Find where the given text appears and provide that cell's center as [x, y] coordinate. 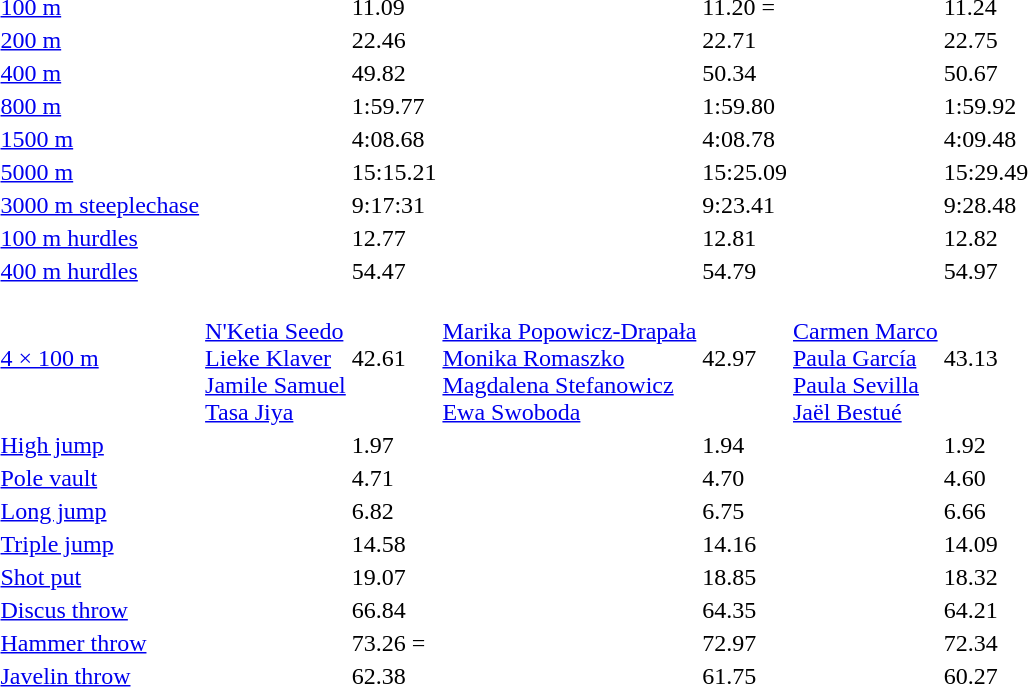
72.97 [745, 643]
1.97 [394, 445]
19.07 [394, 577]
64.35 [745, 610]
49.82 [394, 73]
1.94 [745, 445]
4.70 [745, 478]
N'Ketia SeedoLieke KlaverJamile SamuelTasa Jiya [276, 358]
73.26 = [394, 643]
42.97 [745, 358]
22.71 [745, 40]
Marika Popowicz-DrapałaMonika RomaszkoMagdalena StefanowiczEwa Swoboda [570, 358]
42.61 [394, 358]
12.77 [394, 238]
9:23.41 [745, 205]
15:15.21 [394, 172]
4.71 [394, 478]
14.58 [394, 544]
50.34 [745, 73]
4:08.78 [745, 139]
1:59.77 [394, 106]
12.81 [745, 238]
14.16 [745, 544]
15:25.09 [745, 172]
54.47 [394, 271]
Carmen MarcoPaula GarcíaPaula SevillaJaël Bestué [866, 358]
18.85 [745, 577]
4:08.68 [394, 139]
54.79 [745, 271]
6.82 [394, 511]
9:17:31 [394, 205]
22.46 [394, 40]
1:59.80 [745, 106]
6.75 [745, 511]
66.84 [394, 610]
